Output the (x, y) coordinate of the center of the cell containing the given text.  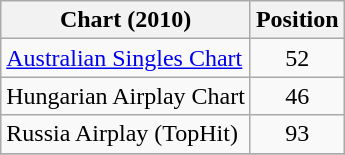
Russia Airplay (TopHit) (126, 134)
Australian Singles Chart (126, 58)
52 (297, 58)
Position (297, 20)
93 (297, 134)
Chart (2010) (126, 20)
46 (297, 96)
Hungarian Airplay Chart (126, 96)
